From the cell containing the given text, extract its center point as [X, Y] coordinate. 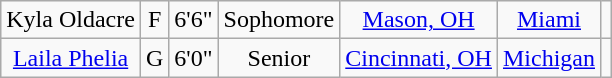
Sophomore [279, 20]
Cincinnati, OH [419, 58]
Mason, OH [419, 20]
Senior [279, 58]
Kyla Oldacre [71, 20]
6'0" [194, 58]
F [154, 20]
Michigan [548, 58]
G [154, 58]
Laila Phelia [71, 58]
6'6" [194, 20]
Miami [548, 20]
